Scan for the cell matching the given text and deliver its [x, y] coordinate at center. 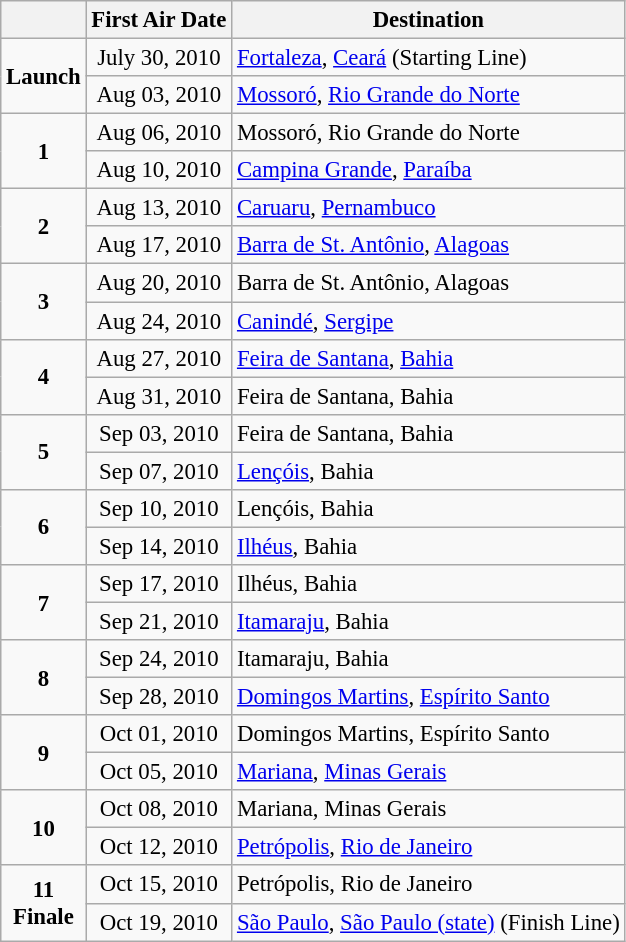
4 [44, 376]
Aug 24, 2010 [159, 321]
Sep 03, 2010 [159, 433]
Sep 17, 2010 [159, 584]
Sep 24, 2010 [159, 659]
Sep 10, 2010 [159, 509]
Aug 31, 2010 [159, 396]
Aug 13, 2010 [159, 208]
9 [44, 752]
July 30, 2010 [159, 58]
6 [44, 528]
2 [44, 226]
Oct 05, 2010 [159, 772]
Canindé, Sergipe [428, 321]
Aug 17, 2010 [159, 245]
Oct 12, 2010 [159, 847]
Aug 27, 2010 [159, 358]
Campina Grande, Paraíba [428, 170]
Sep 28, 2010 [159, 697]
First Air Date [159, 20]
Launch [44, 76]
São Paulo, São Paulo (state) (Finish Line) [428, 922]
Aug 06, 2010 [159, 133]
Fortaleza, Ceará (Starting Line) [428, 58]
Oct 19, 2010 [159, 922]
5 [44, 452]
Aug 10, 2010 [159, 170]
10 [44, 828]
Destination [428, 20]
8 [44, 678]
Oct 01, 2010 [159, 734]
Oct 15, 2010 [159, 885]
Sep 21, 2010 [159, 621]
Oct 08, 2010 [159, 809]
1 [44, 152]
Caruaru, Pernambuco [428, 208]
11Finale [44, 904]
Sep 14, 2010 [159, 546]
3 [44, 302]
Sep 07, 2010 [159, 471]
Aug 20, 2010 [159, 283]
7 [44, 602]
Aug 03, 2010 [159, 95]
